Return the [x, y] coordinate for the center point of the cell that contains the specified text.  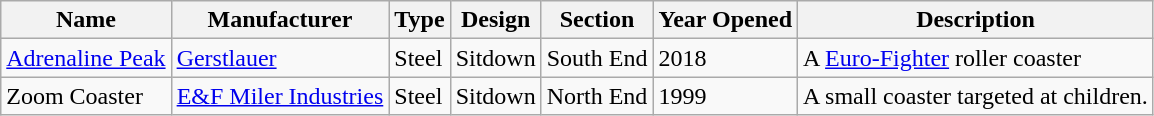
E&F Miler Industries [280, 96]
Zoom Coaster [86, 96]
1999 [726, 96]
Adrenaline Peak [86, 58]
Type [420, 20]
North End [597, 96]
Name [86, 20]
Gerstlauer [280, 58]
Section [597, 20]
A Euro-Fighter roller coaster [976, 58]
Year Opened [726, 20]
South End [597, 58]
A small coaster targeted at children. [976, 96]
2018 [726, 58]
Description [976, 20]
Manufacturer [280, 20]
Design [496, 20]
